Pinpoint the cell where the given text exists, returning its [x, y] midpoint coordinate. 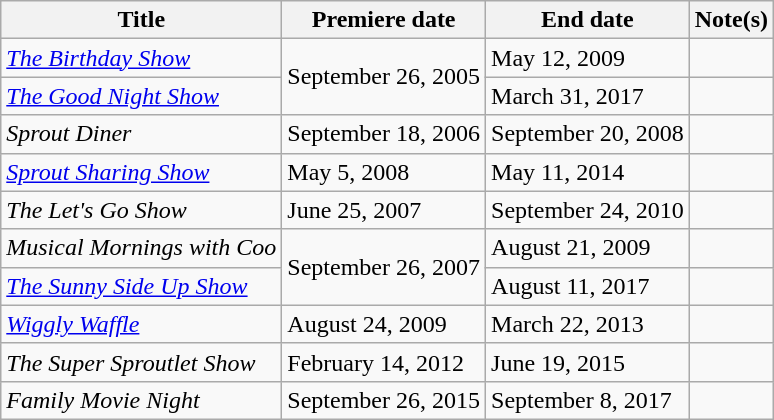
The Sunny Side Up Show [142, 286]
Sprout Sharing Show [142, 172]
Sprout Diner [142, 134]
September 18, 2006 [384, 134]
September 8, 2017 [588, 400]
Wiggly Waffle [142, 324]
September 26, 2005 [384, 77]
May 12, 2009 [588, 58]
September 26, 2015 [384, 400]
Title [142, 20]
September 26, 2007 [384, 267]
August 24, 2009 [384, 324]
Premiere date [384, 20]
June 25, 2007 [384, 210]
End date [588, 20]
Note(s) [731, 20]
March 31, 2017 [588, 96]
Musical Mornings with Coo [142, 248]
September 24, 2010 [588, 210]
March 22, 2013 [588, 324]
The Super Sproutlet Show [142, 362]
February 14, 2012 [384, 362]
June 19, 2015 [588, 362]
The Birthday Show [142, 58]
The Good Night Show [142, 96]
August 21, 2009 [588, 248]
May 11, 2014 [588, 172]
September 20, 2008 [588, 134]
May 5, 2008 [384, 172]
August 11, 2017 [588, 286]
The Let's Go Show [142, 210]
Family Movie Night [142, 400]
